Locate the cell with the specified text and output its [x, y] center coordinate. 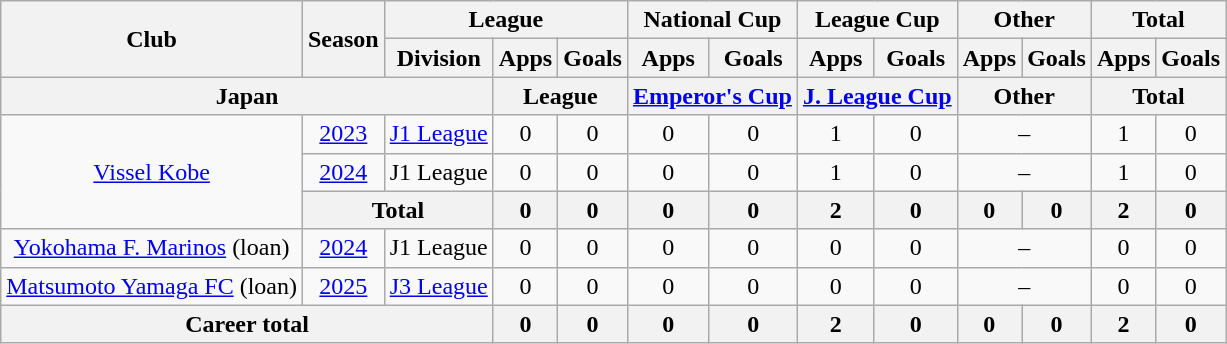
Season [343, 39]
Division [438, 58]
Emperor's Cup [712, 96]
Vissel Kobe [152, 172]
National Cup [712, 20]
Club [152, 39]
League Cup [877, 20]
Yokohama F. Marinos (loan) [152, 248]
2023 [343, 134]
Career total [248, 324]
Japan [248, 96]
2025 [343, 286]
J. League Cup [877, 96]
J3 League [438, 286]
Matsumoto Yamaga FC (loan) [152, 286]
